Determine the [x, y] coordinate at the center of the cell enclosing the given text.  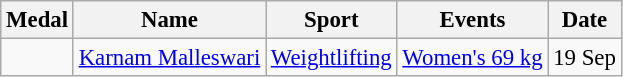
Weightlifting [332, 58]
Events [472, 20]
Karnam Malleswari [169, 58]
Name [169, 20]
Sport [332, 20]
19 Sep [584, 58]
Women's 69 kg [472, 58]
Medal [38, 20]
Date [584, 20]
